Output the [X, Y] coordinate of the center of the cell containing the given text.  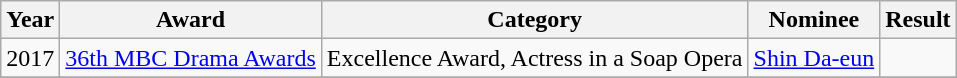
Result [918, 20]
36th MBC Drama Awards [191, 58]
Excellence Award, Actress in a Soap Opera [534, 58]
Nominee [814, 20]
Shin Da-eun [814, 58]
Year [30, 20]
2017 [30, 58]
Award [191, 20]
Category [534, 20]
